Pinpoint the cell where the given text exists, returning its (x, y) midpoint coordinate. 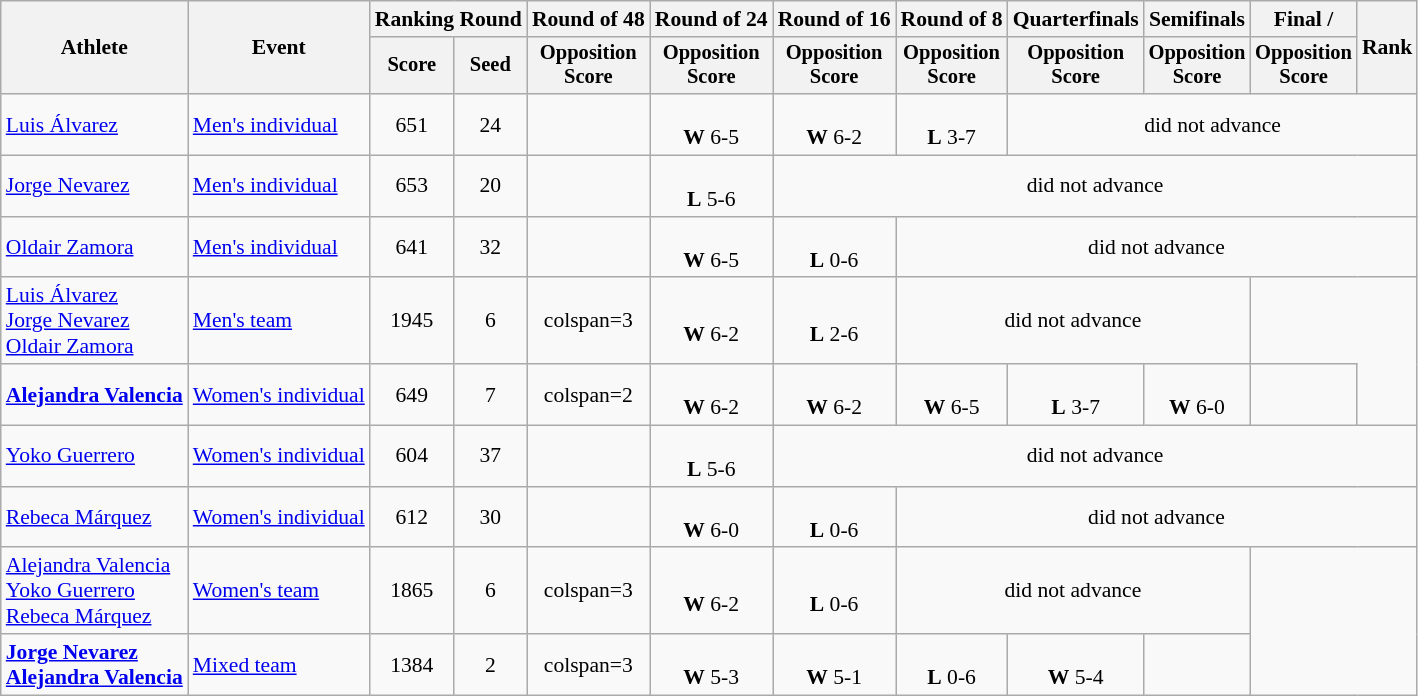
Mixed team (279, 664)
Score (412, 66)
641 (412, 248)
2 (490, 664)
37 (490, 456)
Round of 48 (588, 19)
Luis Álvarez (94, 124)
604 (412, 456)
Seed (490, 66)
W 5-4 (1076, 664)
Oldair Zamora (94, 248)
Ranking Round (448, 19)
Round of 24 (712, 19)
1945 (412, 322)
1865 (412, 592)
612 (412, 518)
Event (279, 48)
Women's team (279, 592)
Round of 8 (952, 19)
Jorge Nevarez (94, 186)
W 5-3 (712, 664)
Rank (1388, 48)
Luis ÁlvarezJorge NevarezOldair Zamora (94, 322)
32 (490, 248)
Round of 16 (834, 19)
651 (412, 124)
30 (490, 518)
Men's team (279, 322)
Jorge NevarezAlejandra Valencia (94, 664)
653 (412, 186)
Semifinals (1198, 19)
1384 (412, 664)
20 (490, 186)
Alejandra ValenciaYoko GuerreroRebeca Márquez (94, 592)
Athlete (94, 48)
Yoko Guerrero (94, 456)
7 (490, 394)
colspan=2 (588, 394)
L 2-6 (834, 322)
649 (412, 394)
Alejandra Valencia (94, 394)
Rebeca Márquez (94, 518)
24 (490, 124)
Quarterfinals (1076, 19)
Final / (1304, 19)
W 5-1 (834, 664)
